Provide the [x, y] coordinate of the cell's center where the given text is located.  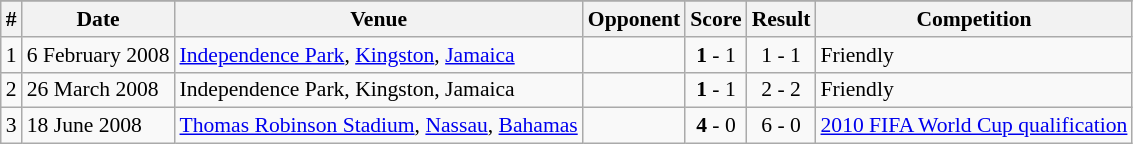
4 - 0 [716, 126]
26 March 2008 [98, 90]
Result [782, 19]
6 February 2008 [98, 55]
Venue [378, 19]
2010 FIFA World Cup qualification [974, 126]
18 June 2008 [98, 126]
Competition [974, 19]
6 - 0 [782, 126]
Date [98, 19]
Opponent [634, 19]
2 - 2 [782, 90]
3 [12, 126]
Score [716, 19]
2 [12, 90]
# [12, 19]
Thomas Robinson Stadium, Nassau, Bahamas [378, 126]
1 [12, 55]
